Return the [x, y] coordinate for the center point of the cell that contains the specified text.  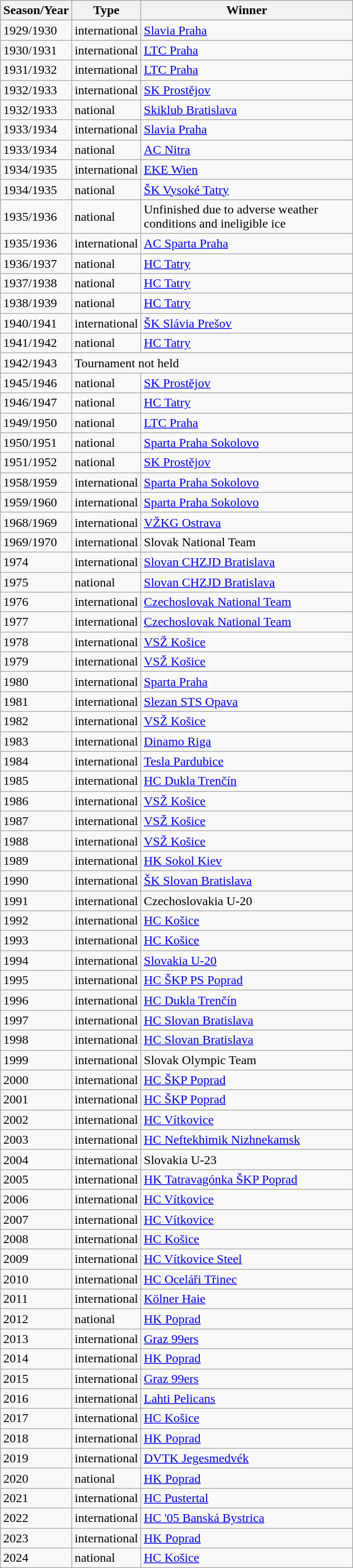
2007 [36, 1220]
1981 [36, 702]
Sparta Praha [247, 682]
1940/1941 [36, 323]
1936/1937 [36, 263]
2019 [36, 1458]
1969/1970 [36, 542]
1978 [36, 642]
2014 [36, 1359]
Slovak Olympic Team [247, 1060]
1986 [36, 801]
2006 [36, 1199]
1946/1947 [36, 403]
1950/1951 [36, 443]
2018 [36, 1438]
Slovak National Team [247, 542]
2017 [36, 1418]
2023 [36, 1538]
1929/1930 [36, 30]
Tournament not held [212, 363]
1992 [36, 921]
2012 [36, 1319]
2015 [36, 1379]
1983 [36, 741]
2005 [36, 1179]
2004 [36, 1159]
2001 [36, 1100]
1930/1931 [36, 50]
HC '05 Banská Bystrica [247, 1518]
1941/1942 [36, 343]
1990 [36, 881]
Winner [247, 10]
HC Oceláři Třinec [247, 1279]
1975 [36, 582]
1988 [36, 841]
ŠK Slovan Bratislava [247, 881]
EKE Wien [247, 170]
Skiklub Bratislava [247, 110]
Slovakia U-20 [247, 961]
2008 [36, 1239]
Tesla Pardubice [247, 761]
2000 [36, 1080]
1984 [36, 761]
Kölner Haie [247, 1299]
1931/1932 [36, 70]
1976 [36, 602]
1989 [36, 861]
1993 [36, 941]
1977 [36, 622]
Season/Year [36, 10]
1991 [36, 900]
Slovakia U-23 [247, 1159]
2011 [36, 1299]
1968/1969 [36, 522]
DVTK Jegesmedvék [247, 1458]
Dinamo Riga [247, 741]
1945/1946 [36, 383]
1942/1943 [36, 363]
1987 [36, 821]
HK Tatravagónka ŠKP Poprad [247, 1179]
1995 [36, 980]
HC Neftekhimik Nizhnekamsk [247, 1140]
1997 [36, 1020]
HC Pustertal [247, 1498]
2003 [36, 1140]
1959/1960 [36, 502]
HC ŠKP PS Poprad [247, 980]
1999 [36, 1060]
1980 [36, 682]
1938/1939 [36, 303]
AC Sparta Praha [247, 243]
ŠK Vysoké Tatry [247, 189]
1985 [36, 781]
1937/1938 [36, 284]
HK Sokol Kiev [247, 861]
HC Vítkovice Steel [247, 1259]
VŽKG Ostrava [247, 522]
1996 [36, 1000]
Unfinished due to adverse weather conditions and ineligible ice [247, 217]
1982 [36, 721]
2002 [36, 1120]
1949/1950 [36, 423]
ŠK Slávia Prešov [247, 323]
1979 [36, 662]
1958/1959 [36, 482]
Type [106, 10]
2020 [36, 1478]
Lahti Pelicans [247, 1398]
2016 [36, 1398]
1998 [36, 1040]
2010 [36, 1279]
Slezan STS Opava [247, 702]
2024 [36, 1558]
1951/1952 [36, 462]
2009 [36, 1259]
Czechoslovakia U-20 [247, 900]
2013 [36, 1339]
2022 [36, 1518]
2021 [36, 1498]
1974 [36, 562]
AC Nitra [247, 150]
1994 [36, 961]
